Determine the [X, Y] coordinate at the center of the cell enclosing the given text.  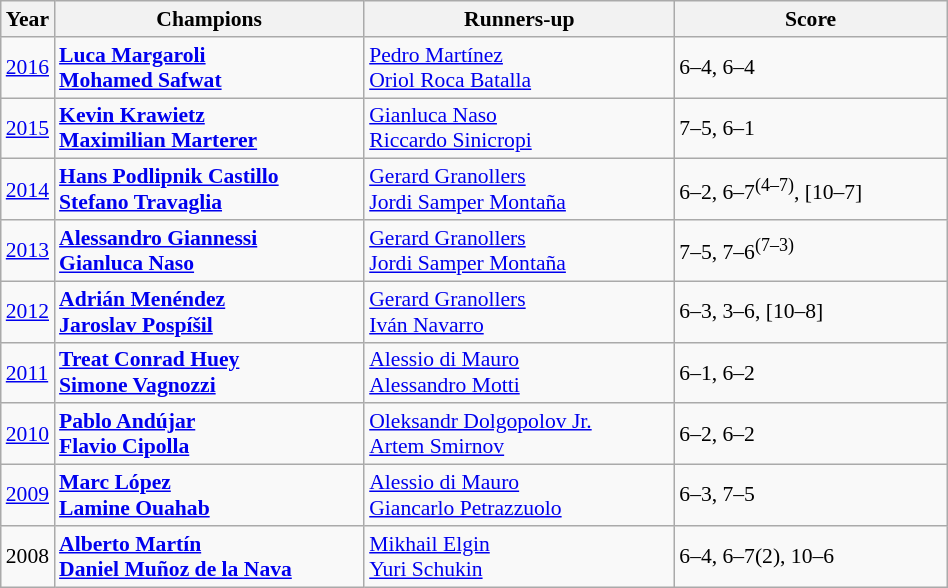
6–1, 6–2 [810, 372]
7–5, 7–6(7–3) [810, 250]
Alessandro Giannessi Gianluca Naso [209, 250]
Alberto Martín Daniel Muñoz de la Nava [209, 556]
Gerard Granollers Iván Navarro [519, 312]
Runners-up [519, 19]
Marc López Lamine Ouahab [209, 496]
2014 [28, 190]
6–3, 7–5 [810, 496]
Alessio di Mauro Alessandro Motti [519, 372]
Score [810, 19]
Champions [209, 19]
2008 [28, 556]
6–4, 6–7(2), 10–6 [810, 556]
6–3, 3–6, [10–8] [810, 312]
6–4, 6–4 [810, 68]
6–2, 6–7(4–7), [10–7] [810, 190]
Oleksandr Dolgopolov Jr. Artem Smirnov [519, 434]
2009 [28, 496]
2016 [28, 68]
2015 [28, 128]
Kevin Krawietz Maximilian Marterer [209, 128]
Mikhail Elgin Yuri Schukin [519, 556]
Adrián Menéndez Jaroslav Pospíšil [209, 312]
7–5, 6–1 [810, 128]
Year [28, 19]
Gianluca Naso Riccardo Sinicropi [519, 128]
Luca Margaroli Mohamed Safwat [209, 68]
Pablo Andújar Flavio Cipolla [209, 434]
Pedro Martínez Oriol Roca Batalla [519, 68]
2012 [28, 312]
2013 [28, 250]
Hans Podlipnik Castillo Stefano Travaglia [209, 190]
Treat Conrad Huey Simone Vagnozzi [209, 372]
6–2, 6–2 [810, 434]
Alessio di Mauro Giancarlo Petrazzuolo [519, 496]
2010 [28, 434]
2011 [28, 372]
